Determine the (x, y) coordinate at the center of the cell enclosing the given text.  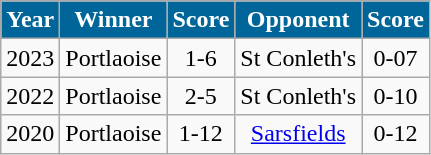
2023 (30, 58)
2022 (30, 96)
Winner (114, 20)
0-10 (396, 96)
Year (30, 20)
1-6 (201, 58)
Sarsfields (298, 134)
0-12 (396, 134)
2020 (30, 134)
Opponent (298, 20)
1-12 (201, 134)
0-07 (396, 58)
2-5 (201, 96)
